Return the (X, Y) coordinate for the center point of the cell that contains the specified text.  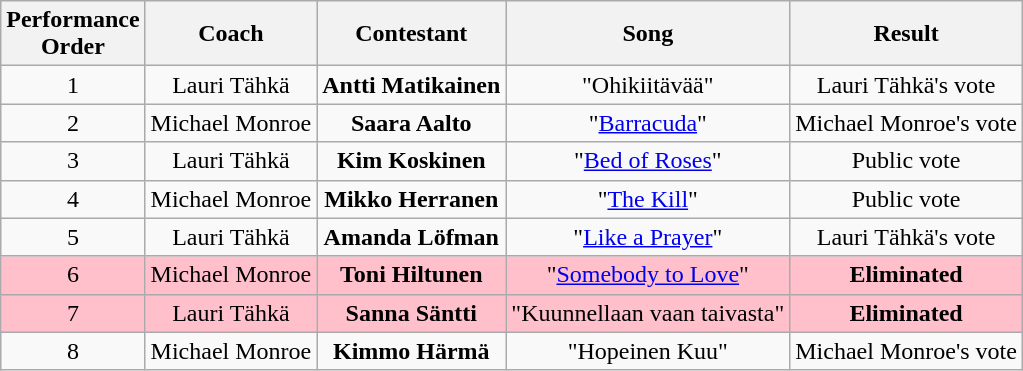
"Bed of Roses" (648, 161)
5 (73, 237)
8 (73, 351)
7 (73, 313)
"Like a Prayer" (648, 237)
Sanna Säntti (412, 313)
Saara Aalto (412, 123)
"Ohikiitävää" (648, 85)
Result (906, 34)
Antti Matikainen (412, 85)
Coach (231, 34)
"Barracuda" (648, 123)
1 (73, 85)
Mikko Herranen (412, 199)
3 (73, 161)
4 (73, 199)
"Kuunnellaan vaan taivasta" (648, 313)
Contestant (412, 34)
Performance Order (73, 34)
"Somebody to Love" (648, 275)
6 (73, 275)
2 (73, 123)
Song (648, 34)
"Hopeinen Kuu" (648, 351)
Amanda Löfman (412, 237)
Kim Koskinen (412, 161)
Kimmo Härmä (412, 351)
Toni Hiltunen (412, 275)
"The Kill" (648, 199)
